Locate the cell with the specified text and output its (x, y) center coordinate. 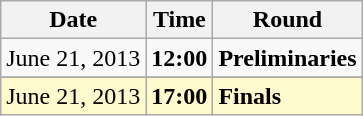
12:00 (180, 58)
Finals (288, 96)
Time (180, 20)
17:00 (180, 96)
Preliminaries (288, 58)
Round (288, 20)
Date (74, 20)
